Output the (x, y) coordinate of the center of the cell containing the given text.  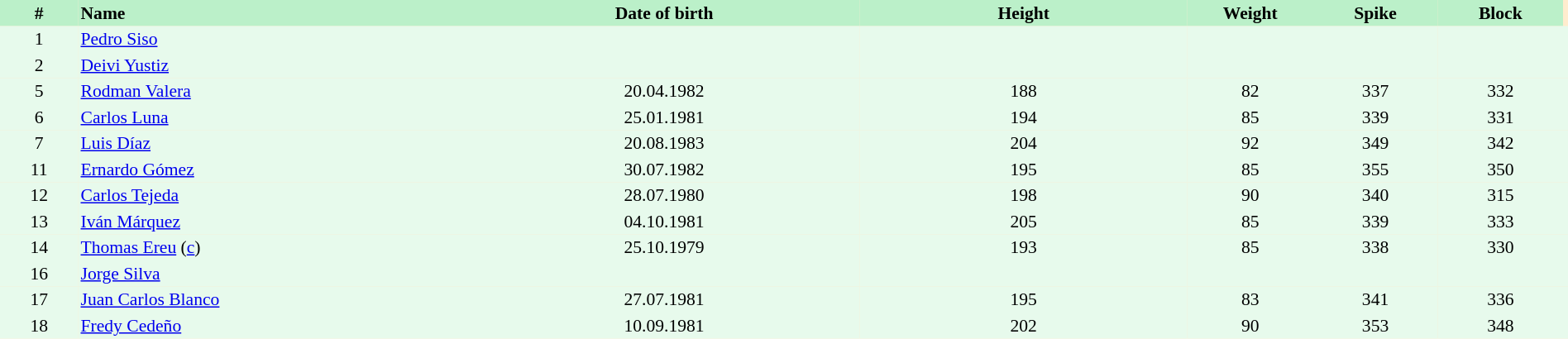
340 (1374, 195)
Spike (1374, 13)
Fredy Cedeño (273, 326)
Thomas Ereu (c) (273, 248)
193 (1024, 248)
332 (1500, 91)
16 (39, 274)
353 (1374, 326)
11 (39, 169)
30.07.1982 (664, 169)
25.01.1981 (664, 117)
82 (1250, 91)
27.07.1981 (664, 299)
5 (39, 91)
198 (1024, 195)
92 (1250, 144)
348 (1500, 326)
202 (1024, 326)
Deivi Yustiz (273, 65)
188 (1024, 91)
315 (1500, 195)
349 (1374, 144)
25.10.1979 (664, 248)
Carlos Tejeda (273, 195)
Height (1024, 13)
333 (1500, 222)
350 (1500, 169)
1 (39, 40)
205 (1024, 222)
Weight (1250, 13)
13 (39, 222)
Name (273, 13)
Ernardo Gómez (273, 169)
Date of birth (664, 13)
330 (1500, 248)
18 (39, 326)
204 (1024, 144)
341 (1374, 299)
12 (39, 195)
83 (1250, 299)
Carlos Luna (273, 117)
194 (1024, 117)
04.10.1981 (664, 222)
355 (1374, 169)
Luis Díaz (273, 144)
10.09.1981 (664, 326)
Pedro Siso (273, 40)
# (39, 13)
338 (1374, 248)
17 (39, 299)
Iván Márquez (273, 222)
336 (1500, 299)
28.07.1980 (664, 195)
337 (1374, 91)
7 (39, 144)
20.08.1983 (664, 144)
14 (39, 248)
Juan Carlos Blanco (273, 299)
342 (1500, 144)
Rodman Valera (273, 91)
Jorge Silva (273, 274)
331 (1500, 117)
20.04.1982 (664, 91)
2 (39, 65)
6 (39, 117)
Block (1500, 13)
